Identify which cell holds the provided text, then report its (X, Y) central coordinate. 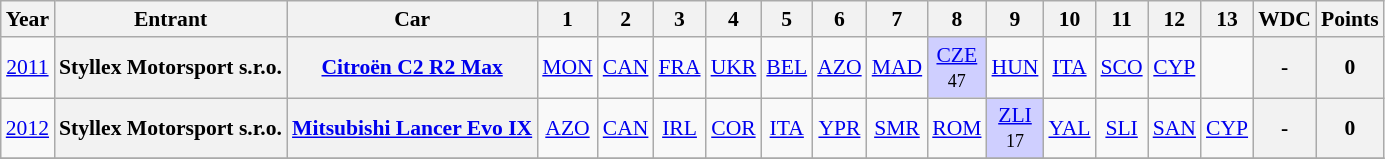
COR (734, 128)
7 (898, 19)
Entrant (170, 19)
12 (1174, 19)
YAL (1069, 128)
2 (626, 19)
Points (1350, 19)
SCO (1122, 68)
Mitsubishi Lancer Evo IX (412, 128)
FRA (679, 68)
13 (1227, 19)
1 (568, 19)
11 (1122, 19)
ROM (956, 128)
MAD (898, 68)
UKR (734, 68)
Year (28, 19)
HUN (1016, 68)
8 (956, 19)
2012 (28, 128)
10 (1069, 19)
Citroën C2 R2 Max (412, 68)
IRL (679, 128)
2011 (28, 68)
BEL (786, 68)
SLI (1122, 128)
4 (734, 19)
5 (786, 19)
9 (1016, 19)
SMR (898, 128)
CZE47 (956, 68)
YPR (839, 128)
3 (679, 19)
ZLI17 (1016, 128)
WDC (1284, 19)
SAN (1174, 128)
MON (568, 68)
6 (839, 19)
Car (412, 19)
